Provide the (X, Y) coordinate of the cell's center where the given text is located.  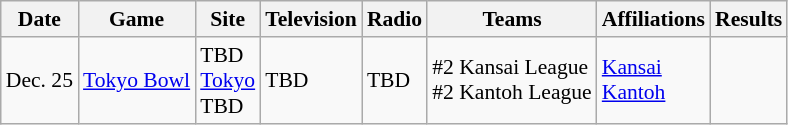
Dec. 25 (40, 80)
Affiliations (654, 19)
Results (748, 19)
Site (228, 19)
Game (136, 19)
#2 Kansai League #2 Kantoh League (512, 80)
KansaiKantoh (654, 80)
Teams (512, 19)
Television (311, 19)
Tokyo Bowl (136, 80)
TBDTokyoTBD (228, 80)
Radio (394, 19)
Date (40, 19)
